Capture the cell that displays the provided text and extract its [x, y] central coordinate. 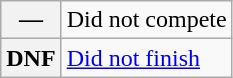
Did not compete [146, 20]
DNF [31, 58]
Did not finish [146, 58]
— [31, 20]
